Return (x, y) of the center of cell containing provided text 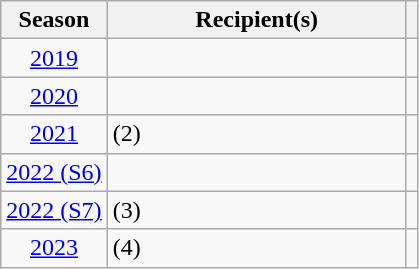
2020 (54, 96)
2023 (54, 248)
(2) (256, 134)
2021 (54, 134)
2022 (S7) (54, 210)
2022 (S6) (54, 172)
(4) (256, 248)
Season (54, 20)
(3) (256, 210)
Recipient(s) (256, 20)
2019 (54, 58)
